Determine the (x, y) coordinate at the center of the cell enclosing the given text.  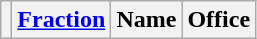
Office (219, 20)
Name (146, 20)
Fraction (62, 20)
